For the text-containing cell, return its midpoint in [x, y] coordinate format. 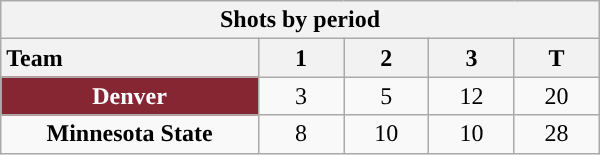
8 [300, 134]
T [556, 58]
2 [386, 58]
28 [556, 134]
5 [386, 96]
1 [300, 58]
Minnesota State [130, 134]
Denver [130, 96]
Team [130, 58]
Shots by period [300, 20]
20 [556, 96]
12 [472, 96]
